Detect which cell encompasses the target text, then output its [x, y] center coordinate. 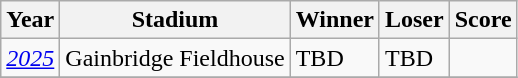
Score [483, 20]
Gainbridge Fieldhouse [175, 58]
2025 [30, 58]
Stadium [175, 20]
Winner [334, 20]
Year [30, 20]
Loser [414, 20]
